Scan for the cell matching the given text and deliver its (X, Y) coordinate at center. 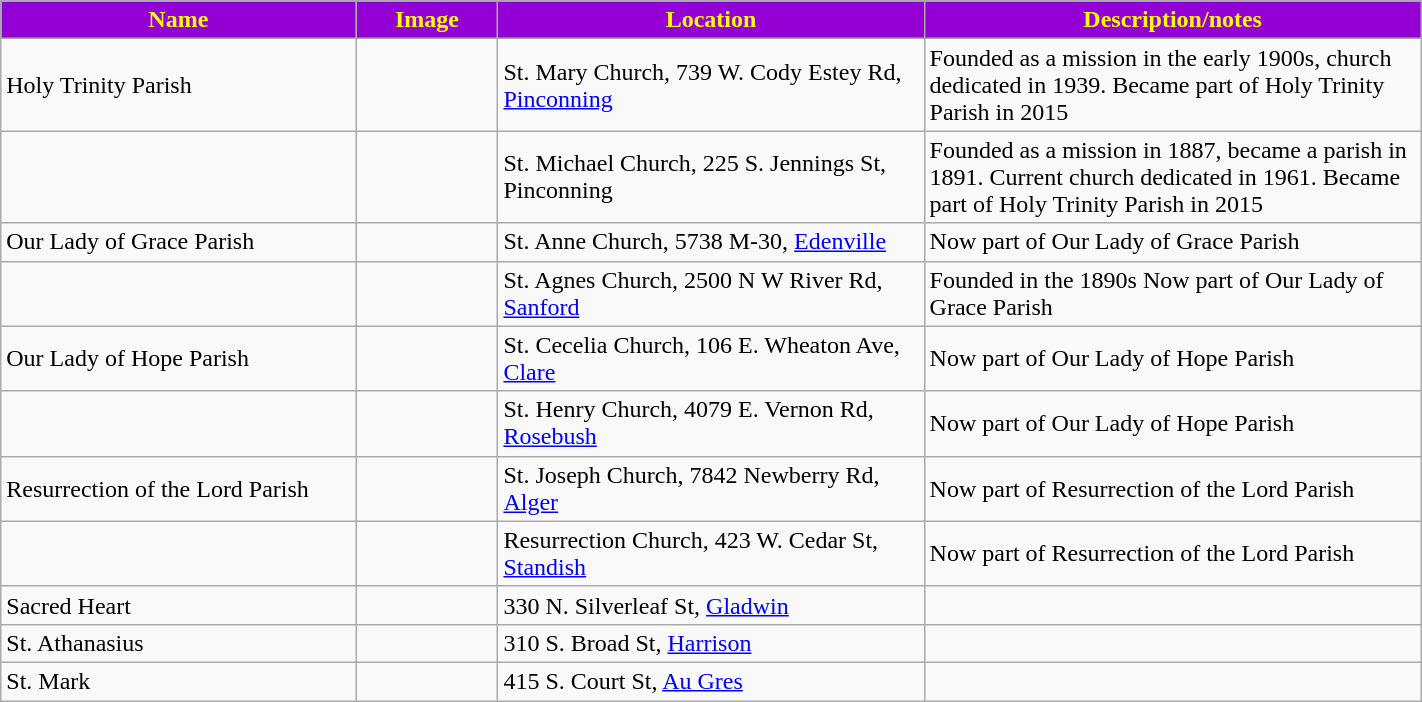
Resurrection Church, 423 W. Cedar St, Standish (711, 554)
Resurrection of the Lord Parish (178, 488)
Now part of Our Lady of Grace Parish (1172, 242)
Our Lady of Hope Parish (178, 358)
Description/notes (1172, 20)
St. Athanasius (178, 643)
Founded as a mission in the early 1900s, church dedicated in 1939. Became part of Holy Trinity Parish in 2015 (1172, 85)
330 N. Silverleaf St, Gladwin (711, 605)
310 S. Broad St, Harrison (711, 643)
Sacred Heart (178, 605)
Name (178, 20)
St. Mary Church, 739 W. Cody Estey Rd, Pinconning (711, 85)
St. Michael Church, 225 S. Jennings St, Pinconning (711, 177)
Founded as a mission in 1887, became a parish in 1891. Current church dedicated in 1961. Became part of Holy Trinity Parish in 2015 (1172, 177)
Holy Trinity Parish (178, 85)
Our Lady of Grace Parish (178, 242)
St. Anne Church, 5738 M-30, Edenville (711, 242)
St. Mark (178, 681)
Image (427, 20)
St. Henry Church, 4079 E. Vernon Rd, Rosebush (711, 424)
Founded in the 1890s Now part of Our Lady of Grace Parish (1172, 294)
415 S. Court St, Au Gres (711, 681)
St. Cecelia Church, 106 E. Wheaton Ave, Clare (711, 358)
St. Joseph Church, 7842 Newberry Rd, Alger (711, 488)
Location (711, 20)
St. Agnes Church, 2500 N W River Rd, Sanford (711, 294)
